Extract the [x, y] coordinate from the center of the cell holding the provided text.  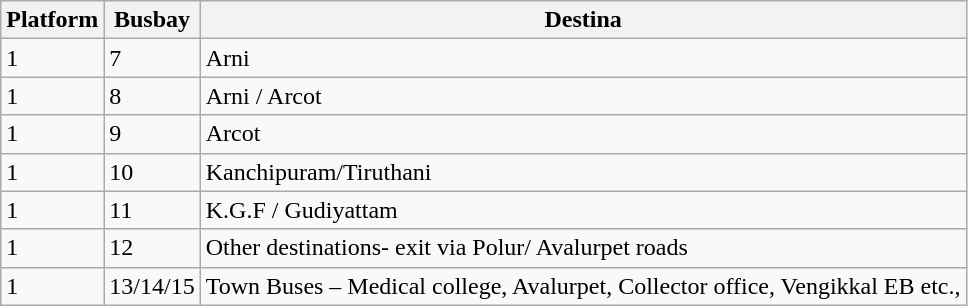
11 [152, 210]
K.G.F / Gudiyattam [583, 210]
Destina [583, 20]
Busbay [152, 20]
Other destinations- exit via Polur/ Avalurpet roads [583, 248]
Kanchipuram/Tiruthani [583, 172]
12 [152, 248]
8 [152, 96]
10 [152, 172]
Arni / Arcot [583, 96]
Arni [583, 58]
Platform [52, 20]
Arcot [583, 134]
9 [152, 134]
7 [152, 58]
Town Buses – Medical college, Avalurpet, Collector office, Vengikkal EB etc., [583, 286]
13/14/15 [152, 286]
